Extract the (X, Y) coordinate from the center of the cell holding the provided text.  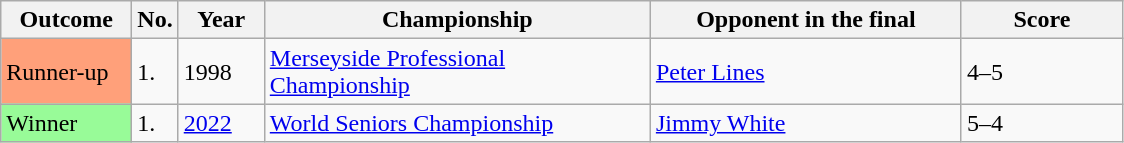
Opponent in the final (806, 20)
Peter Lines (806, 72)
Merseyside Professional Championship (457, 72)
1998 (221, 72)
5–4 (1042, 123)
World Seniors Championship (457, 123)
No. (155, 20)
Runner-up (66, 72)
Championship (457, 20)
Outcome (66, 20)
2022 (221, 123)
Year (221, 20)
Score (1042, 20)
Winner (66, 123)
4–5 (1042, 72)
Jimmy White (806, 123)
